Find where the given text appears and provide that cell's center as [x, y] coordinate. 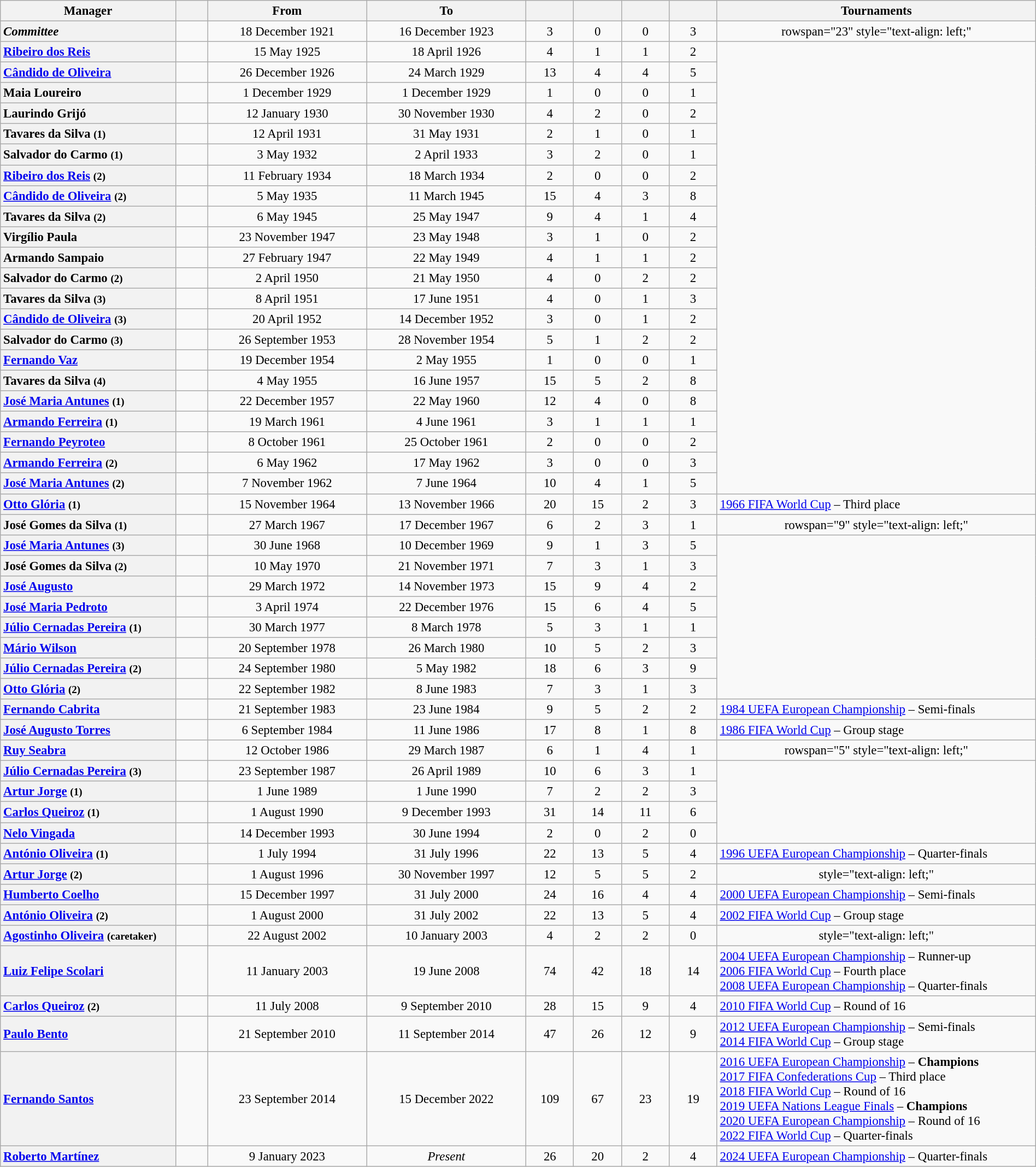
11 June 1986 [446, 730]
11 January 2003 [287, 971]
José Augusto Torres [89, 730]
27 March 1967 [287, 525]
22 May 1960 [446, 401]
Salvador do Carmo (2) [89, 278]
19 March 1961 [287, 422]
21 September 2010 [287, 1034]
23 [645, 1099]
17 June 1951 [446, 298]
30 June 1994 [446, 833]
Humberto Coelho [89, 894]
16 [598, 894]
Artur Jorge (1) [89, 792]
1 August 1990 [287, 812]
José Maria Pedroto [89, 607]
23 May 1948 [446, 237]
Tavares da Silva (3) [89, 298]
1 August 2000 [287, 915]
15 November 1964 [287, 504]
10 May 1970 [287, 566]
14 November 1973 [446, 587]
31 May 1931 [446, 134]
24 March 1929 [446, 73]
rowspan="23" style="text-align: left;" [876, 32]
8 April 1951 [287, 298]
2 May 1955 [446, 360]
17 [550, 730]
Committee [89, 32]
Manager [89, 11]
Cândido de Oliveira [89, 73]
11 February 1934 [287, 175]
Armando Sampaio [89, 257]
20 September 1978 [287, 648]
2002 FIFA World Cup – Group stage [876, 915]
26 September 1953 [287, 339]
Roberto Martínez [89, 1157]
2 April 1950 [287, 278]
22 December 1957 [287, 401]
31 July 2000 [446, 894]
20 April 1952 [287, 319]
Fernando Peyroteo [89, 442]
Salvador do Carmo (3) [89, 339]
5 May 1935 [287, 196]
2010 FIFA World Cup – Round of 16 [876, 1006]
9 January 2023 [287, 1157]
26 March 1980 [446, 648]
2 April 1933 [446, 155]
Júlio Cernadas Pereira (2) [89, 668]
31 [550, 812]
19 December 1954 [287, 360]
21 September 1983 [287, 709]
14 December 1993 [287, 833]
8 June 1983 [446, 689]
Tavares da Silva (1) [89, 134]
25 May 1947 [446, 216]
18 March 1934 [446, 175]
23 September 2014 [287, 1099]
rowspan="9" style="text-align: left;" [876, 525]
1 August 1996 [287, 874]
Artur Jorge (2) [89, 874]
23 June 1984 [446, 709]
11 September 2014 [446, 1034]
Laurindo Grijó [89, 114]
José Maria Antunes (2) [89, 484]
1986 FIFA World Cup – Group stage [876, 730]
42 [598, 971]
74 [550, 971]
30 November 1997 [446, 874]
António Oliveira (1) [89, 853]
22 May 1949 [446, 257]
13 November 1966 [446, 504]
Fernando Cabrita [89, 709]
Cândido de Oliveira (3) [89, 319]
24 [550, 894]
27 February 1947 [287, 257]
29 March 1987 [446, 750]
Tavares da Silva (2) [89, 216]
8 March 1978 [446, 628]
Fernando Santos [89, 1099]
José Gomes da Silva (1) [89, 525]
30 March 1977 [287, 628]
José Augusto [89, 587]
1 June 1989 [287, 792]
22 August 2002 [287, 936]
To [446, 11]
1 July 1994 [287, 853]
11 [645, 812]
2012 UEFA European Championship – Semi-finals2014 FIFA World Cup – Group stage [876, 1034]
Carlos Queiroz (2) [89, 1006]
3 May 1932 [287, 155]
21 November 1971 [446, 566]
Otto Glória (2) [89, 689]
18 April 1926 [446, 52]
José Maria Antunes (1) [89, 401]
15 December 1997 [287, 894]
14 December 1952 [446, 319]
José Maria Antunes (3) [89, 545]
6 May 1945 [287, 216]
Present [446, 1157]
Carlos Queiroz (1) [89, 812]
15 May 1925 [287, 52]
4 May 1955 [287, 381]
30 November 1930 [446, 114]
7 June 1964 [446, 484]
47 [550, 1034]
11 March 1945 [446, 196]
19 June 2008 [446, 971]
Fernando Vaz [89, 360]
From [287, 11]
Ribeiro dos Reis [89, 52]
15 December 2022 [446, 1099]
26 April 1989 [446, 771]
31 July 2002 [446, 915]
Nelo Vingada [89, 833]
10 January 2003 [446, 936]
24 September 1980 [287, 668]
António Oliveira (2) [89, 915]
16 December 1923 [446, 32]
8 October 1961 [287, 442]
Mário Wilson [89, 648]
19 [693, 1099]
26 December 1926 [287, 73]
16 June 1957 [446, 381]
109 [550, 1099]
6 September 1984 [287, 730]
4 June 1961 [446, 422]
9 September 2010 [446, 1006]
Cândido de Oliveira (2) [89, 196]
18 December 1921 [287, 32]
Ruy Seabra [89, 750]
Júlio Cernadas Pereira (3) [89, 771]
28 November 1954 [446, 339]
1966 FIFA World Cup – Third place [876, 504]
1996 UEFA European Championship – Quarter-finals [876, 853]
12 October 1986 [287, 750]
67 [598, 1099]
31 July 1996 [446, 853]
Tournaments [876, 11]
Ribeiro dos Reis (2) [89, 175]
Tavares da Silva (4) [89, 381]
9 December 1993 [446, 812]
17 May 1962 [446, 463]
Paulo Bento [89, 1034]
Maia Loureiro [89, 93]
25 October 1961 [446, 442]
10 December 1969 [446, 545]
1984 UEFA European Championship – Semi-finals [876, 709]
2024 UEFA European Championship – Quarter-finals [876, 1157]
Virgílio Paula [89, 237]
12 January 1930 [287, 114]
rowspan="5" style="text-align: left;" [876, 750]
22 September 1982 [287, 689]
11 July 2008 [287, 1006]
22 December 1976 [446, 607]
José Gomes da Silva (2) [89, 566]
Armando Ferreira (1) [89, 422]
2004 UEFA European Championship – Runner-up2006 FIFA World Cup – Fourth place2008 UEFA European Championship – Quarter-finals [876, 971]
Armando Ferreira (2) [89, 463]
23 September 1987 [287, 771]
Otto Glória (1) [89, 504]
2000 UEFA European Championship – Semi-finals [876, 894]
Agostinho Oliveira (caretaker) [89, 936]
29 March 1972 [287, 587]
7 November 1962 [287, 484]
12 April 1931 [287, 134]
5 May 1982 [446, 668]
30 June 1968 [287, 545]
23 November 1947 [287, 237]
Júlio Cernadas Pereira (1) [89, 628]
6 May 1962 [287, 463]
3 April 1974 [287, 607]
17 December 1967 [446, 525]
21 May 1950 [446, 278]
Salvador do Carmo (1) [89, 155]
1 June 1990 [446, 792]
28 [550, 1006]
Luiz Felipe Scolari [89, 971]
